From the cell containing the given text, extract its center point as (X, Y) coordinate. 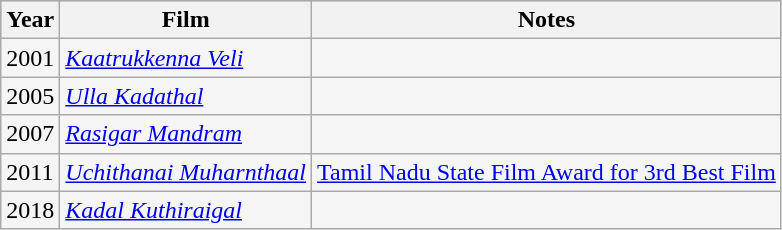
2001 (30, 58)
2005 (30, 96)
Kaatrukkenna Veli (186, 58)
2007 (30, 134)
Tamil Nadu State Film Award for 3rd Best Film (547, 172)
Year (30, 20)
2018 (30, 210)
Ulla Kadathal (186, 96)
2011 (30, 172)
Rasigar Mandram (186, 134)
Notes (547, 20)
Film (186, 20)
Uchithanai Muharnthaal (186, 172)
Kadal Kuthiraigal (186, 210)
